Output the (X, Y) coordinate of the center of the cell containing the given text.  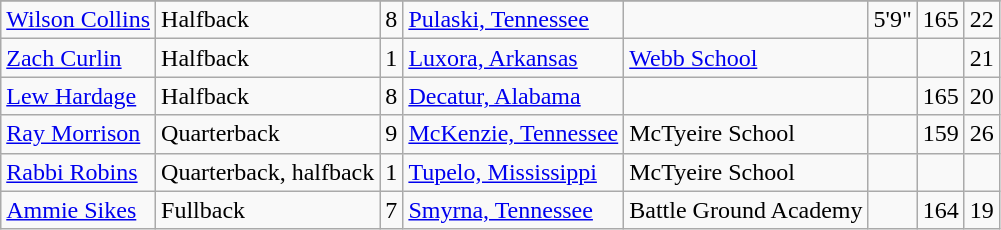
9 (392, 134)
164 (940, 210)
Battle Ground Academy (746, 210)
Wilson Collins (78, 20)
21 (982, 58)
22 (982, 20)
5'9" (892, 20)
Zach Curlin (78, 58)
McKenzie, Tennessee (514, 134)
Quarterback, halfback (268, 172)
Tupelo, Mississippi (514, 172)
159 (940, 134)
Webb School (746, 58)
Ray Morrison (78, 134)
Luxora, Arkansas (514, 58)
Decatur, Alabama (514, 96)
Smyrna, Tennessee (514, 210)
Fullback (268, 210)
Quarterback (268, 134)
Rabbi Robins (78, 172)
19 (982, 210)
7 (392, 210)
26 (982, 134)
Ammie Sikes (78, 210)
Pulaski, Tennessee (514, 20)
Lew Hardage (78, 96)
20 (982, 96)
